Output the (X, Y) coordinate of the center of the cell containing the given text.  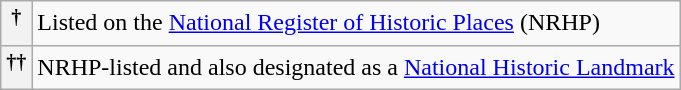
†† (16, 68)
NRHP-listed and also designated as a National Historic Landmark (356, 68)
Listed on the National Register of Historic Places (NRHP) (356, 24)
† (16, 24)
